Extract the [x, y] coordinate from the center of the cell holding the provided text.  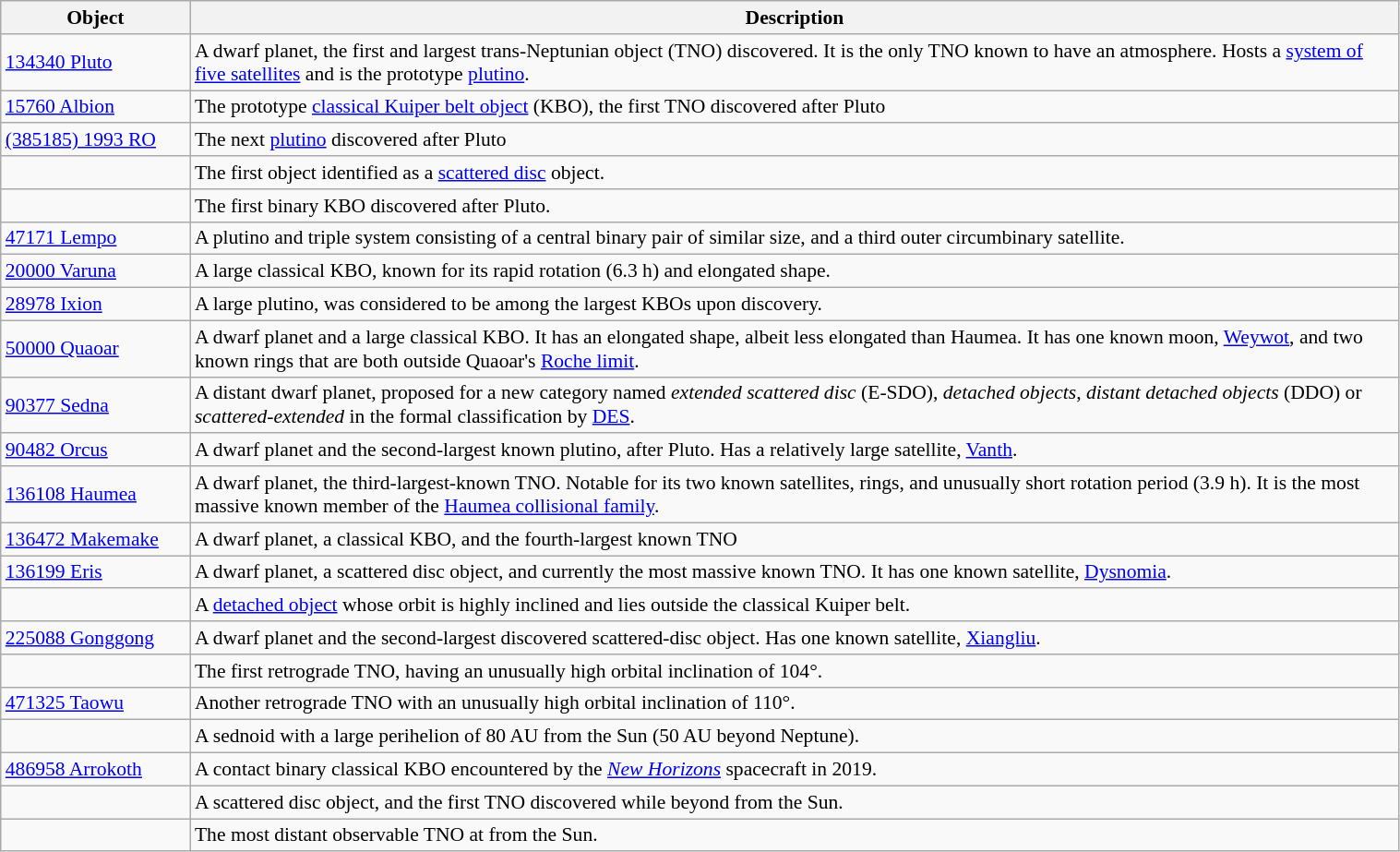
Description [795, 18]
136199 Eris [96, 572]
136472 Makemake [96, 539]
Another retrograde TNO with an unusually high orbital inclination of 110°. [795, 703]
50000 Quaoar [96, 349]
The first retrograde TNO, having an unusually high orbital inclination of 104°. [795, 671]
225088 Gonggong [96, 638]
A sednoid with a large perihelion of 80 AU from the Sun (50 AU beyond Neptune). [795, 737]
The prototype classical Kuiper belt object (KBO), the first TNO discovered after Pluto [795, 107]
(385185) 1993 RO [96, 140]
A dwarf planet, a classical KBO, and the fourth-largest known TNO [795, 539]
90377 Sedna [96, 404]
A dwarf planet and the second-largest discovered scattered-disc object. Has one known satellite, Xiangliu. [795, 638]
A contact binary classical KBO encountered by the New Horizons spacecraft in 2019. [795, 770]
90482 Orcus [96, 450]
A scattered disc object, and the first TNO discovered while beyond from the Sun. [795, 802]
47171 Lempo [96, 238]
The next plutino discovered after Pluto [795, 140]
A large plutino, was considered to be among the largest KBOs upon discovery. [795, 305]
A dwarf planet, a scattered disc object, and currently the most massive known TNO. It has one known satellite, Dysnomia. [795, 572]
The most distant observable TNO at from the Sun. [795, 835]
136108 Haumea [96, 495]
28978 Ixion [96, 305]
A plutino and triple system consisting of a central binary pair of similar size, and a third outer circumbinary satellite. [795, 238]
134340 Pluto [96, 63]
A detached object whose orbit is highly inclined and lies outside the classical Kuiper belt. [795, 606]
20000 Varuna [96, 271]
The first object identified as a scattered disc object. [795, 173]
Object [96, 18]
A large classical KBO, known for its rapid rotation (6.3 h) and elongated shape. [795, 271]
A dwarf planet and the second-largest known plutino, after Pluto. Has a relatively large satellite, Vanth. [795, 450]
The first binary KBO discovered after Pluto. [795, 206]
486958 Arrokoth [96, 770]
15760 Albion [96, 107]
471325 Taowu [96, 703]
